Detect which cell encompasses the target text, then output its [x, y] center coordinate. 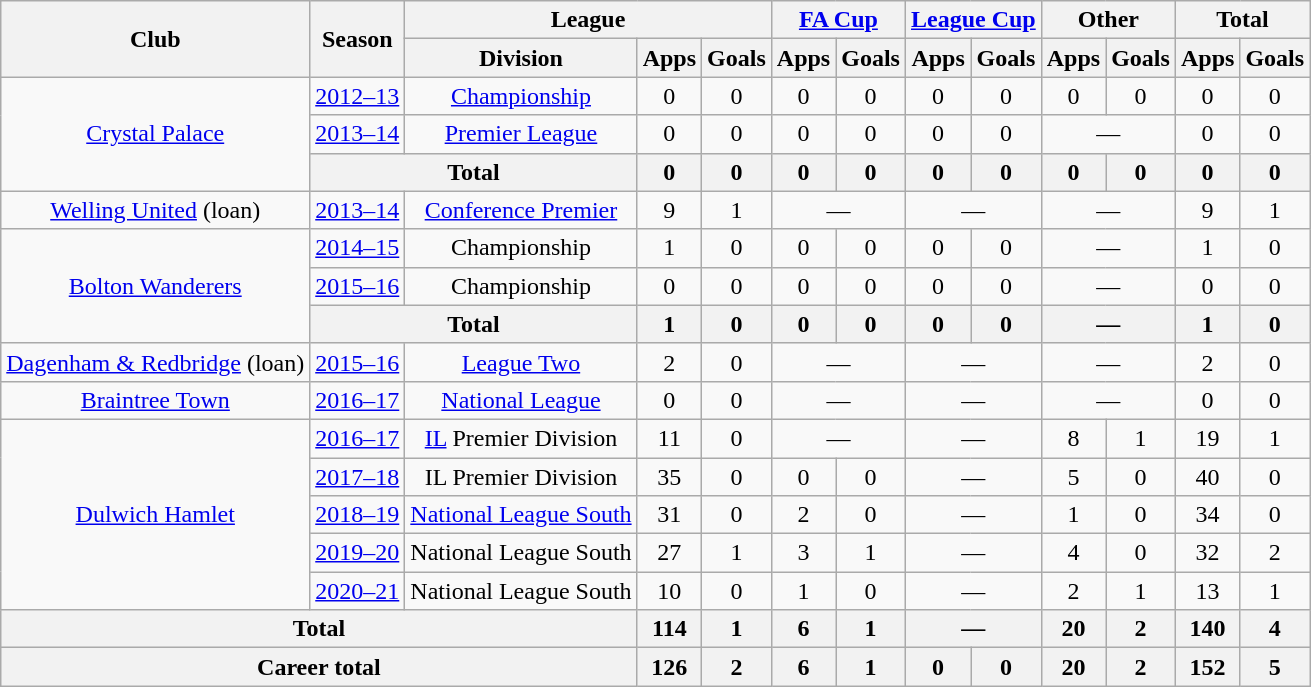
League Two [521, 362]
2012–13 [358, 96]
Dagenham & Redbridge (loan) [156, 362]
Dulwich Hamlet [156, 514]
Conference Premier [521, 210]
Career total [319, 667]
40 [1207, 477]
2017–18 [358, 477]
13 [1207, 591]
152 [1207, 667]
140 [1207, 629]
35 [669, 477]
2020–21 [358, 591]
126 [669, 667]
19 [1207, 438]
Season [358, 39]
32 [1207, 553]
3 [803, 553]
Braintree Town [156, 400]
2019–20 [358, 553]
114 [669, 629]
8 [1073, 438]
11 [669, 438]
2018–19 [358, 515]
Premier League [521, 134]
2014–15 [358, 248]
National League [521, 400]
10 [669, 591]
League [588, 20]
Club [156, 39]
31 [669, 515]
League Cup [973, 20]
27 [669, 553]
34 [1207, 515]
Welling United (loan) [156, 210]
FA Cup [838, 20]
Bolton Wanderers [156, 286]
Crystal Palace [156, 134]
Division [521, 58]
Other [1108, 20]
